Pinpoint the cell where the given text exists, returning its (x, y) midpoint coordinate. 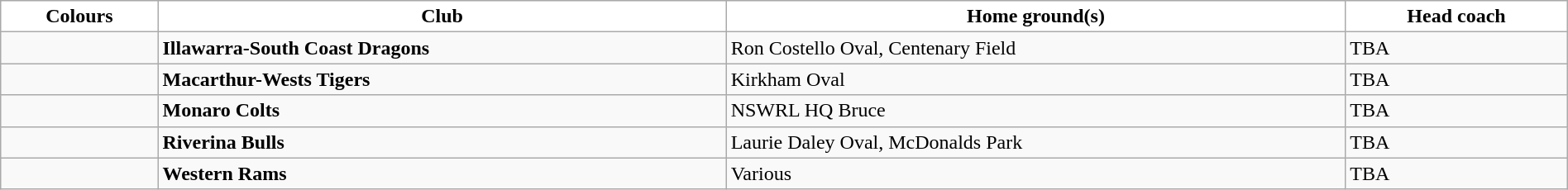
Home ground(s) (1035, 17)
Various (1035, 173)
Riverina Bulls (442, 142)
Colours (79, 17)
Ron Costello Oval, Centenary Field (1035, 48)
Monaro Colts (442, 111)
Western Rams (442, 173)
Laurie Daley Oval, McDonalds Park (1035, 142)
Kirkham Oval (1035, 79)
Macarthur-Wests Tigers (442, 79)
Club (442, 17)
NSWRL HQ Bruce (1035, 111)
Head coach (1456, 17)
Illawarra-South Coast Dragons (442, 48)
